Return the [X, Y] coordinate for the center point of the cell that contains the specified text.  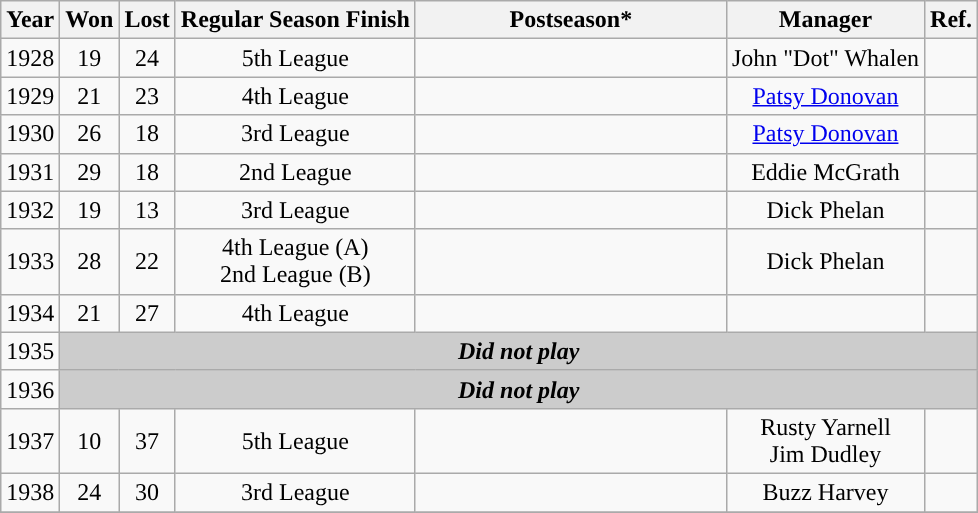
37 [147, 440]
John "Dot" Whalen [825, 58]
23 [147, 96]
Buzz Harvey [825, 492]
10 [90, 440]
Year [30, 20]
1936 [30, 389]
22 [147, 262]
Ref. [952, 20]
Won [90, 20]
27 [147, 313]
Rusty YarnellJim Dudley [825, 440]
Lost [147, 20]
28 [90, 262]
1929 [30, 96]
1932 [30, 210]
Eddie McGrath [825, 172]
1935 [30, 351]
Regular Season Finish [295, 20]
13 [147, 210]
4th League (A)2nd League (B) [295, 262]
1934 [30, 313]
29 [90, 172]
26 [90, 134]
1933 [30, 262]
30 [147, 492]
2nd League [295, 172]
1930 [30, 134]
Postseason* [570, 20]
1928 [30, 58]
Manager [825, 20]
1931 [30, 172]
1937 [30, 440]
1938 [30, 492]
